Provide the [x, y] coordinate of the cell's center where the given text is located.  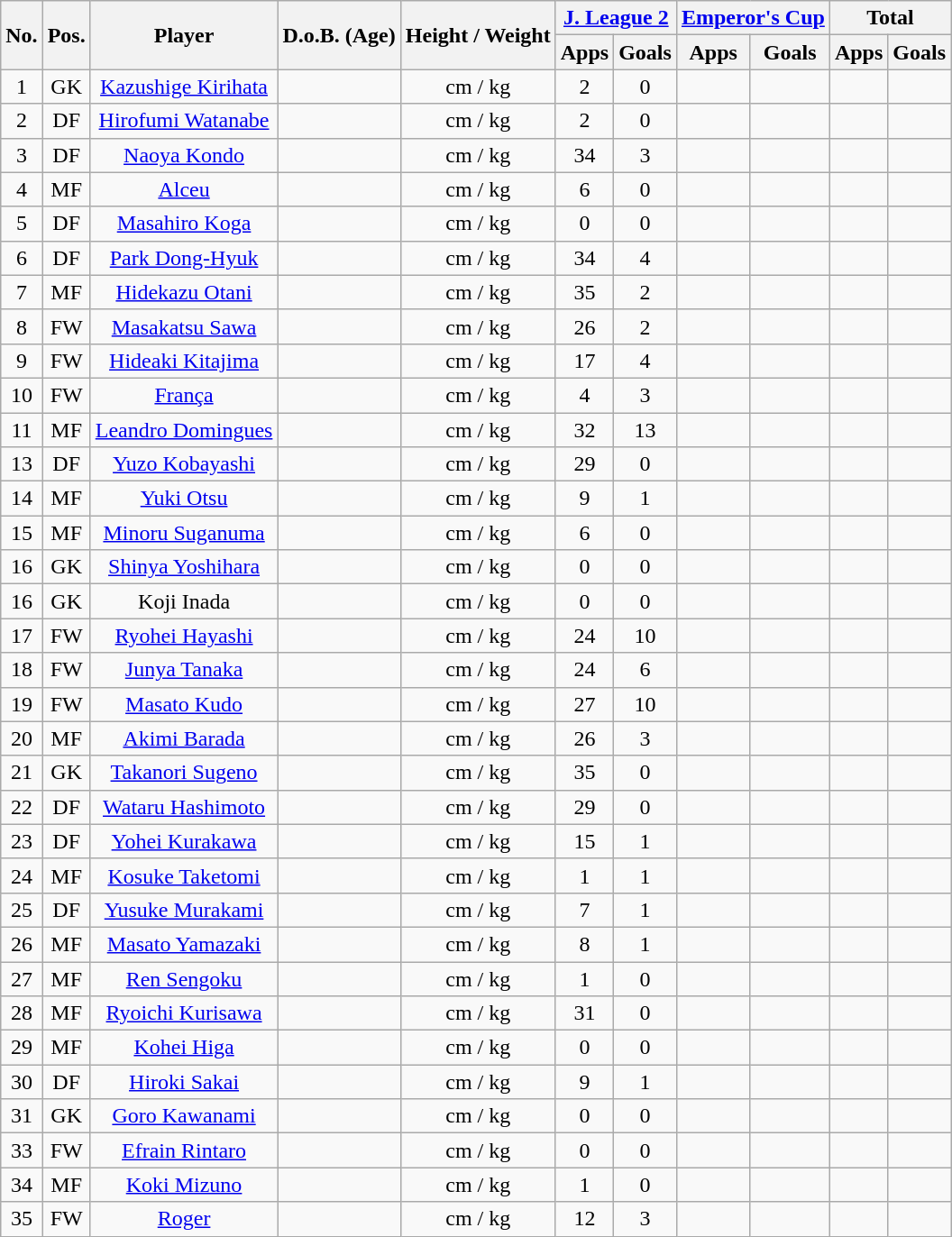
Pos. [67, 35]
Total [890, 18]
França [184, 395]
Ryohei Hayashi [184, 636]
Hiroki Sakai [184, 1082]
Yohei Kurakawa [184, 841]
Koji Inada [184, 601]
Takanori Sugeno [184, 773]
Masakatsu Sawa [184, 326]
18 [22, 670]
Hidekazu Otani [184, 292]
Wataru Hashimoto [184, 807]
J. League 2 [616, 18]
Efrain Rintaro [184, 1150]
Kazushige Kirihata [184, 87]
Minoru Suganuma [184, 533]
Yuzo Kobayashi [184, 464]
Akimi Barada [184, 738]
Leandro Domingues [184, 430]
Park Dong-Hyuk [184, 258]
Hirofumi Watanabe [184, 121]
Junya Tanaka [184, 670]
Alceu [184, 189]
Masahiro Koga [184, 224]
32 [584, 430]
23 [22, 841]
Yusuke Murakami [184, 910]
14 [22, 499]
Hideaki Kitajima [184, 361]
30 [22, 1082]
Height / Weight [478, 35]
25 [22, 910]
20 [22, 738]
Masato Yamazaki [184, 944]
Player [184, 35]
Roger [184, 1219]
11 [22, 430]
22 [22, 807]
Kosuke Taketomi [184, 875]
21 [22, 773]
D.o.B. (Age) [339, 35]
Shinya Yoshihara [184, 567]
Koki Mizuno [184, 1185]
19 [22, 704]
Ren Sengoku [184, 978]
12 [584, 1219]
No. [22, 35]
Kohei Higa [184, 1048]
Yuki Otsu [184, 499]
28 [22, 1013]
Goro Kawanami [184, 1116]
Naoya Kondo [184, 155]
Emperor's Cup [753, 18]
5 [22, 224]
Masato Kudo [184, 704]
33 [22, 1150]
Ryoichi Kurisawa [184, 1013]
